Return the [X, Y] coordinate for the center point of the cell that contains the specified text.  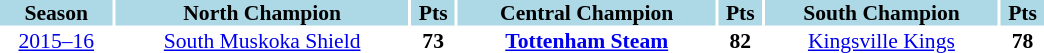
Central Champion [587, 13]
Season [56, 13]
North Champion [262, 13]
South Champion [882, 13]
